Pinpoint the cell where the given text exists, returning its [X, Y] midpoint coordinate. 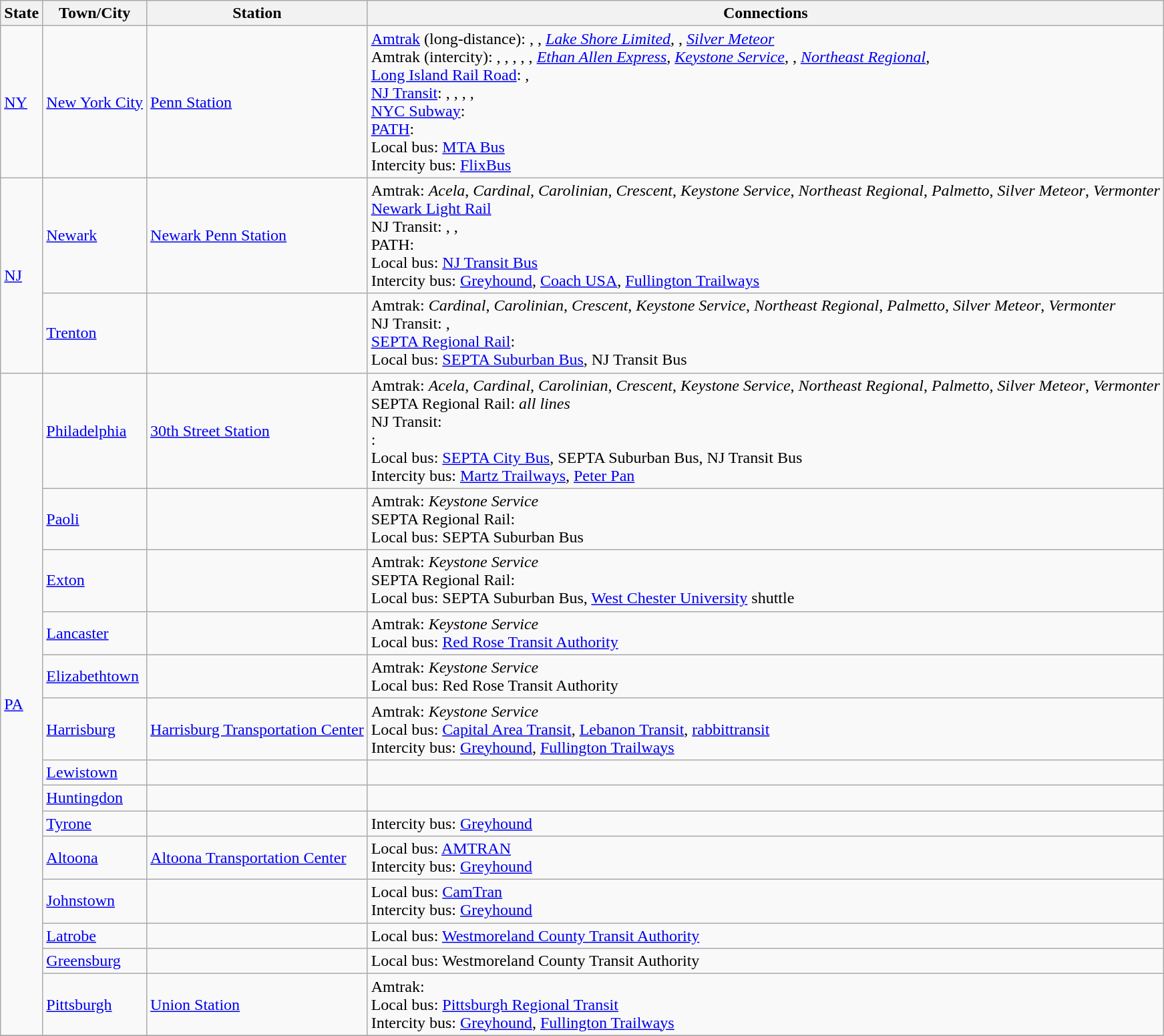
State [21, 13]
Tyrone [95, 824]
PA [21, 704]
Johnstown [95, 902]
Local bus: CamTran Intercity bus: Greyhound [765, 902]
Lancaster [95, 633]
Lewistown [95, 772]
Pittsburgh [95, 1005]
Newark Penn Station [258, 235]
NY [21, 102]
Elizabethtown [95, 676]
Harrisburg Transportation Center [258, 729]
Paoli [95, 519]
Philadelphia [95, 430]
Newark [95, 235]
Union Station [258, 1005]
NJ [21, 275]
Town/City [95, 13]
Connections [765, 13]
Harrisburg [95, 729]
New York City [95, 102]
Amtrak: Keystone Service SEPTA Regional Rail: Local bus: SEPTA Suburban Bus, West Chester University shuttle [765, 580]
Intercity bus: Greyhound [765, 824]
Greensburg [95, 961]
Amtrak: Keystone Service Local bus: Capital Area Transit, Lebanon Transit, rabbittransit Intercity bus: Greyhound, Fullington Trailways [765, 729]
Exton [95, 580]
Huntingdon [95, 798]
Station [258, 13]
Local bus: AMTRAN Intercity bus: Greyhound [765, 858]
Altoona [95, 858]
30th Street Station [258, 430]
Penn Station [258, 102]
Trenton [95, 333]
Latrobe [95, 936]
Altoona Transportation Center [258, 858]
Amtrak: Keystone Service SEPTA Regional Rail: Local bus: SEPTA Suburban Bus [765, 519]
Amtrak: Local bus: Pittsburgh Regional Transit Intercity bus: Greyhound, Fullington Trailways [765, 1005]
